Scan for the cell matching the given text and deliver its [X, Y] coordinate at center. 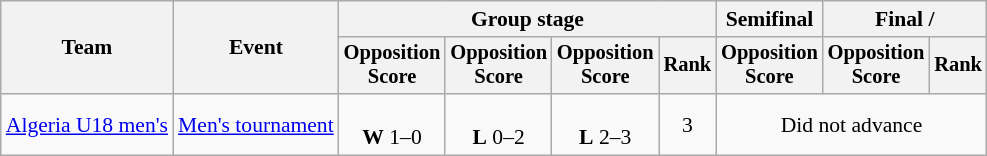
Final / [905, 19]
Men's tournament [256, 124]
Semifinal [770, 19]
Did not advance [852, 124]
Team [87, 48]
L 2–3 [606, 124]
Algeria U18 men's [87, 124]
Group stage [528, 19]
3 [688, 124]
Event [256, 48]
L 0–2 [498, 124]
W 1–0 [392, 124]
